Provide the [x, y] coordinate of the cell's center where the given text is located.  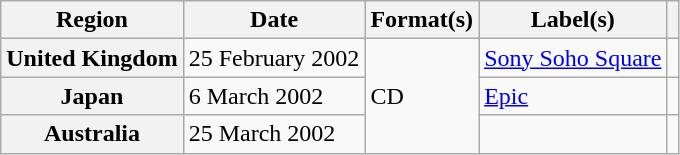
Japan [92, 96]
Region [92, 20]
Epic [573, 96]
Sony Soho Square [573, 58]
25 March 2002 [274, 134]
United Kingdom [92, 58]
Australia [92, 134]
Date [274, 20]
25 February 2002 [274, 58]
Format(s) [422, 20]
CD [422, 96]
6 March 2002 [274, 96]
Label(s) [573, 20]
